Pinpoint the cell where the given text exists, returning its (X, Y) midpoint coordinate. 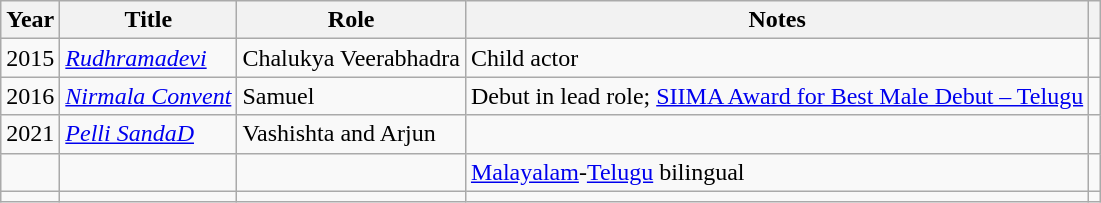
2015 (30, 58)
Pelli SandaD (148, 134)
Rudhramadevi (148, 58)
2016 (30, 96)
Title (148, 20)
Chalukya Veerabhadra (352, 58)
Child actor (776, 58)
Nirmala Convent (148, 96)
2021 (30, 134)
Role (352, 20)
Vashishta and Arjun (352, 134)
Samuel (352, 96)
Debut in lead role; SIIMA Award for Best Male Debut – Telugu (776, 96)
Malayalam-Telugu bilingual (776, 172)
Notes (776, 20)
Year (30, 20)
